From the cell containing the given text, extract its center point as (X, Y) coordinate. 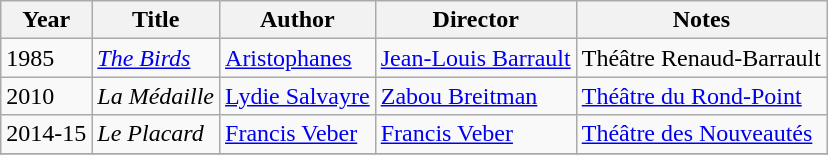
Le Placard (156, 134)
2010 (46, 96)
Author (298, 20)
Director (476, 20)
The Birds (156, 58)
2014-15 (46, 134)
La Médaille (156, 96)
Lydie Salvayre (298, 96)
Zabou Breitman (476, 96)
Théâtre du Rond-Point (701, 96)
Title (156, 20)
Théâtre des Nouveautés (701, 134)
Théâtre Renaud-Barrault (701, 58)
Aristophanes (298, 58)
1985 (46, 58)
Notes (701, 20)
Year (46, 20)
Jean-Louis Barrault (476, 58)
